Return the [x, y] coordinate for the center point of the cell that contains the specified text.  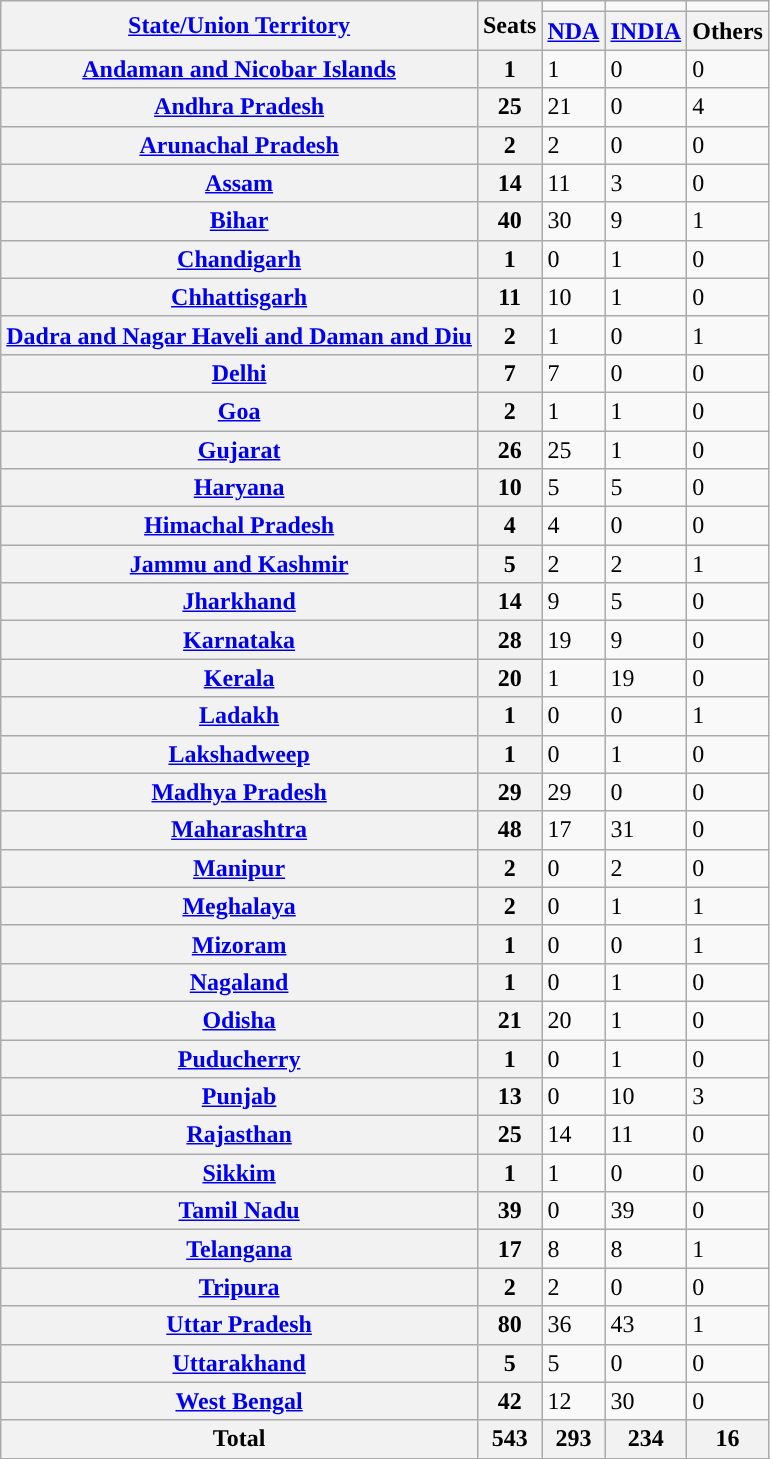
Total [240, 1439]
26 [509, 449]
Karnataka [240, 640]
42 [509, 1401]
40 [509, 221]
Telangana [240, 1249]
Himachal Pradesh [240, 526]
Uttar Pradesh [240, 1325]
Seats [509, 26]
Rajasthan [240, 1135]
Puducherry [240, 1059]
Arunachal Pradesh [240, 145]
Tamil Nadu [240, 1211]
Jharkhand [240, 602]
Haryana [240, 488]
43 [646, 1325]
234 [646, 1439]
Lakshadweep [240, 754]
Sikkim [240, 1173]
Dadra and Nagar Haveli and Daman and Diu [240, 335]
12 [574, 1401]
Andaman and Nicobar Islands [240, 69]
Mizoram [240, 944]
80 [509, 1325]
48 [509, 830]
36 [574, 1325]
Meghalaya [240, 906]
Ladakh [240, 716]
Manipur [240, 868]
Punjab [240, 1097]
28 [509, 640]
Bihar [240, 221]
Nagaland [240, 982]
16 [728, 1439]
Odisha [240, 1020]
293 [574, 1439]
Jammu and Kashmir [240, 564]
Madhya Pradesh [240, 792]
Assam [240, 183]
Andhra Pradesh [240, 107]
Delhi [240, 373]
Chandigarh [240, 259]
Chhattisgarh [240, 297]
Tripura [240, 1287]
INDIA [646, 31]
West Bengal [240, 1401]
Gujarat [240, 449]
State/Union Territory [240, 26]
Kerala [240, 678]
543 [509, 1439]
Uttarakhand [240, 1363]
13 [509, 1097]
NDA [574, 31]
31 [646, 830]
Goa [240, 411]
Maharashtra [240, 830]
Others [728, 31]
